Find where the given text appears and provide that cell's center as (x, y) coordinate. 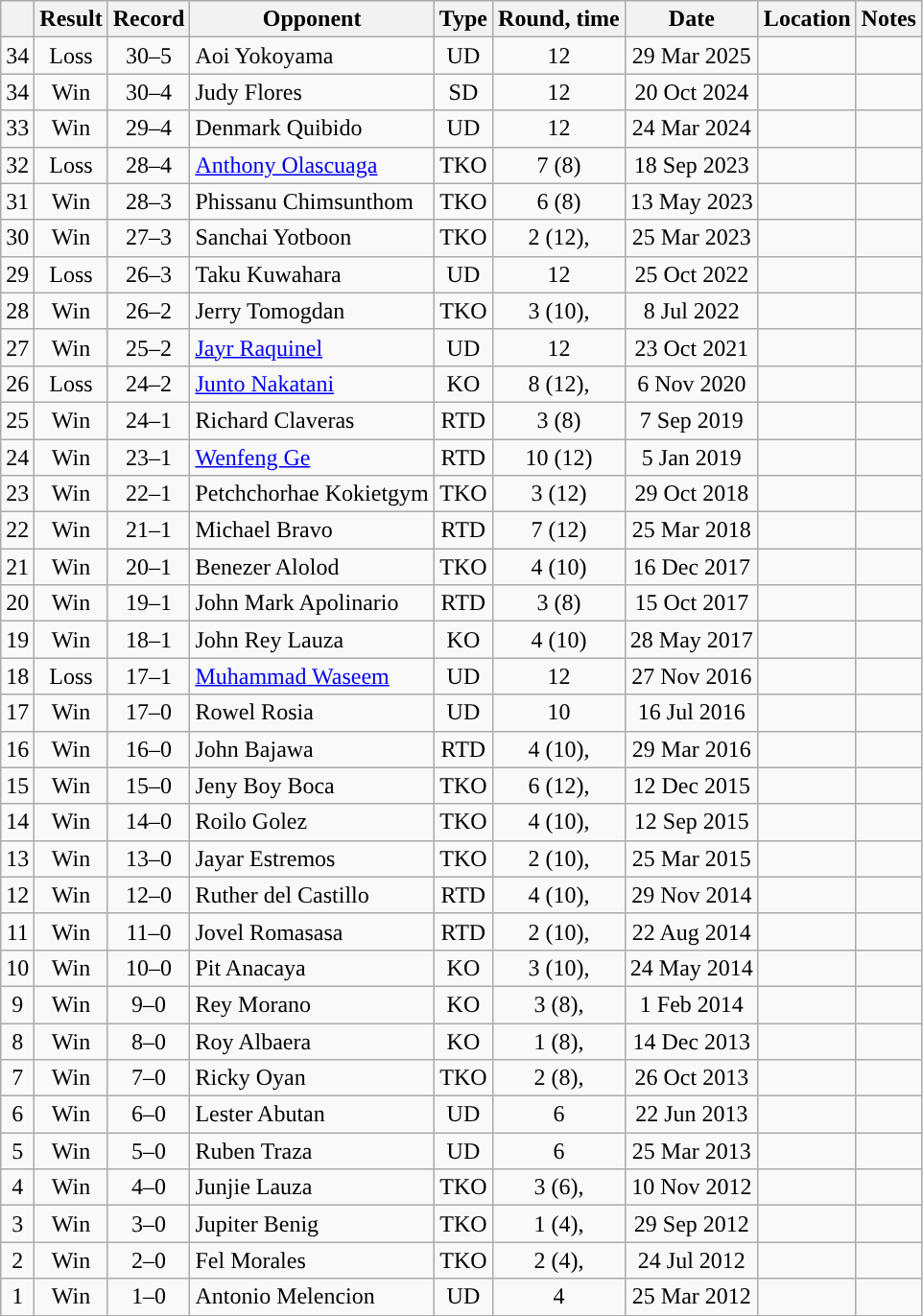
3 (12) (559, 494)
Antonio Melencion (312, 1297)
Muhammad Waseem (312, 676)
Ruben Traza (312, 1151)
22 Jun 2013 (691, 1115)
11–0 (149, 931)
16 Jul 2016 (691, 713)
Ricky Oyan (312, 1078)
25 Mar 2015 (691, 858)
28 (17, 311)
3–0 (149, 1224)
Sanchai Yotboon (312, 238)
29 Nov 2014 (691, 895)
Jerry Tomogdan (312, 311)
9–0 (149, 1004)
1 (8), (559, 1041)
25 Mar 2018 (691, 530)
32 (17, 165)
Opponent (312, 19)
8 Jul 2022 (691, 311)
1–0 (149, 1297)
Taku Kuwahara (312, 274)
12 Sep 2015 (691, 822)
Benezer Alolod (312, 567)
15 (17, 786)
12–0 (149, 895)
7 (17, 1078)
25 Mar 2013 (691, 1151)
7 Sep 2019 (691, 420)
SD (462, 92)
13 May 2023 (691, 201)
Result (71, 19)
Roy Albaera (312, 1041)
John Mark Apolinario (312, 603)
1 (17, 1297)
30–5 (149, 56)
20–1 (149, 567)
25–2 (149, 347)
24 (17, 458)
23 Oct 2021 (691, 347)
3 (6), (559, 1187)
2 (8), (559, 1078)
Jupiter Benig (312, 1224)
Wenfeng Ge (312, 458)
19–1 (149, 603)
Rowel Rosia (312, 713)
6–0 (149, 1115)
Phissanu Chimsunthom (312, 201)
29 Mar 2016 (691, 749)
Junto Nakatani (312, 384)
John Bajawa (312, 749)
29 Mar 2025 (691, 56)
18–1 (149, 640)
Rey Morano (312, 1004)
6 (8) (559, 201)
10 (12) (559, 458)
24 Jul 2012 (691, 1260)
23 (17, 494)
14–0 (149, 822)
28–4 (149, 165)
3 (17, 1224)
20 Oct 2024 (691, 92)
29 (17, 274)
10 Nov 2012 (691, 1187)
19 (17, 640)
24–2 (149, 384)
Jeny Boy Boca (312, 786)
26–2 (149, 311)
Record (149, 19)
8 (17, 1041)
33 (17, 129)
20 (17, 603)
25 Mar 2023 (691, 238)
31 (17, 201)
Aoi Yokoyama (312, 56)
2 (12), (559, 238)
11 (17, 931)
Notes (888, 19)
Michael Bravo (312, 530)
21–1 (149, 530)
5–0 (149, 1151)
17 (17, 713)
13 (17, 858)
16 (17, 749)
Jovel Romasasa (312, 931)
23–1 (149, 458)
2–0 (149, 1260)
14 (17, 822)
25 Oct 2022 (691, 274)
24 Mar 2024 (691, 129)
17–1 (149, 676)
16 Dec 2017 (691, 567)
29 Sep 2012 (691, 1224)
18 (17, 676)
13–0 (149, 858)
24 May 2014 (691, 968)
9 (17, 1004)
7–0 (149, 1078)
Junjie Lauza (312, 1187)
22 Aug 2014 (691, 931)
25 Mar 2012 (691, 1297)
28 May 2017 (691, 640)
8–0 (149, 1041)
Petchchorhae Kokietgym (312, 494)
3 (8), (559, 1004)
25 (17, 420)
28–3 (149, 201)
1 (4), (559, 1224)
24–1 (149, 420)
John Rey Lauza (312, 640)
Fel Morales (312, 1260)
5 Jan 2019 (691, 458)
6 (12), (559, 786)
5 (17, 1151)
Judy Flores (312, 92)
1 Feb 2014 (691, 1004)
26 Oct 2013 (691, 1078)
18 Sep 2023 (691, 165)
Denmark Quibido (312, 129)
Ruther del Castillo (312, 895)
27 (17, 347)
8 (12), (559, 384)
Jayar Estremos (312, 858)
2 (17, 1260)
4–0 (149, 1187)
26–3 (149, 274)
29 Oct 2018 (691, 494)
26 (17, 384)
Lester Abutan (312, 1115)
15 Oct 2017 (691, 603)
Jayr Raquinel (312, 347)
17–0 (149, 713)
10–0 (149, 968)
16–0 (149, 749)
Location (807, 19)
21 (17, 567)
Anthony Olascuaga (312, 165)
7 (8) (559, 165)
12 Dec 2015 (691, 786)
7 (12) (559, 530)
15–0 (149, 786)
22–1 (149, 494)
Round, time (559, 19)
2 (4), (559, 1260)
22 (17, 530)
6 Nov 2020 (691, 384)
Roilo Golez (312, 822)
30–4 (149, 92)
27 Nov 2016 (691, 676)
Richard Claveras (312, 420)
Type (462, 19)
27–3 (149, 238)
30 (17, 238)
Date (691, 19)
29–4 (149, 129)
Pit Anacaya (312, 968)
14 Dec 2013 (691, 1041)
